Capture the cell that displays the provided text and extract its (X, Y) central coordinate. 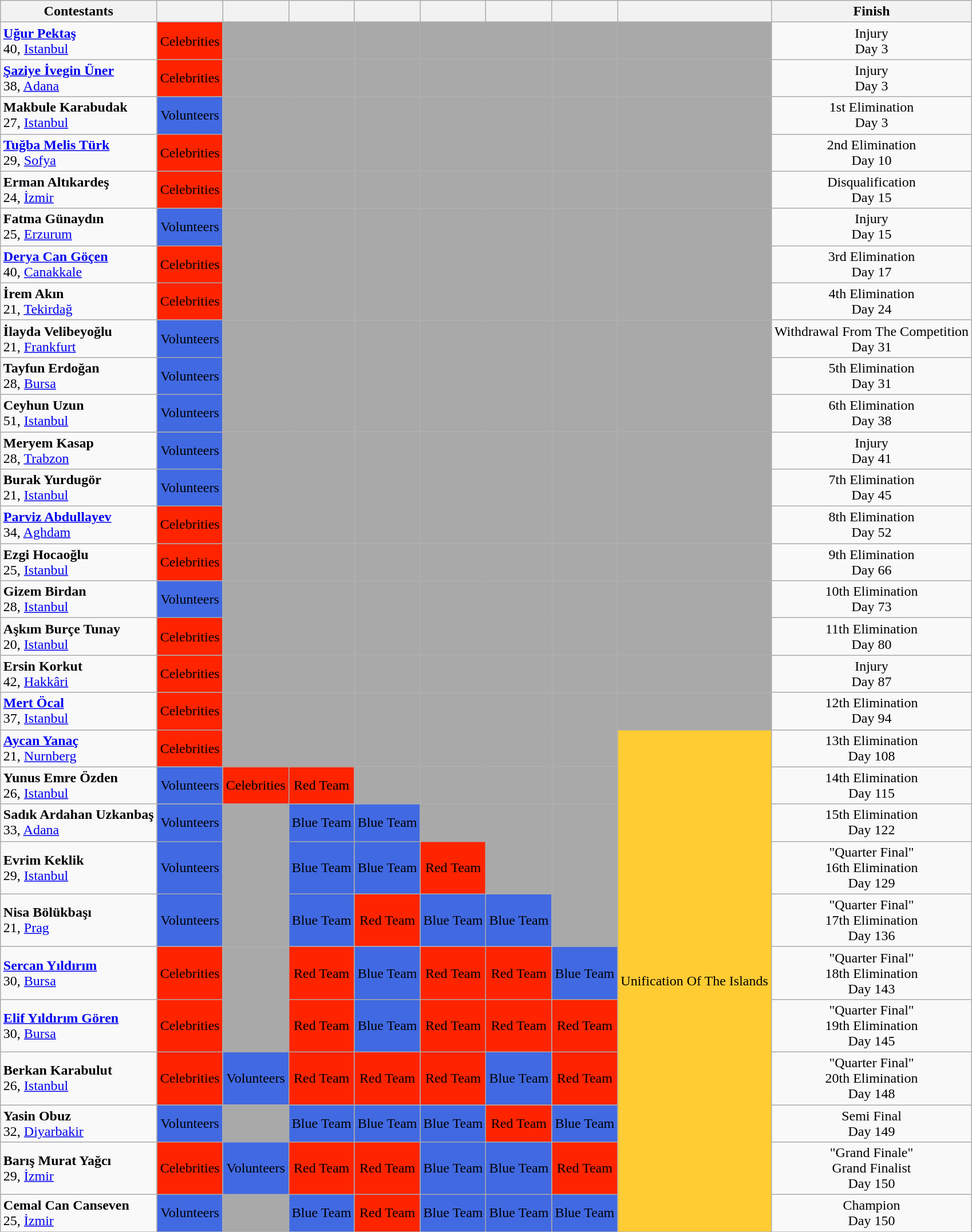
Yasin Obuz32, Diyarbakir (78, 1123)
5th EliminationDay 31 (871, 375)
Unification Of The Islands (695, 981)
Makbule Karabudak27, Istanbul (78, 116)
Burak Yurdugör21, Istanbul (78, 488)
Uğur Pektaş40, Istanbul (78, 41)
Cemal Can Canseven25, İzmir (78, 1213)
15th EliminationDay 122 (871, 823)
3rd EliminationDay 17 (871, 264)
Yunus Emre Özden26, Istanbul (78, 785)
Erman Altıkardeş24, İzmir (78, 190)
"Quarter Final"18th EliminationDay 143 (871, 973)
Ceyhun Uzun51, Istanbul (78, 413)
Semi FinalDay 149 (871, 1123)
InjuryDay 41 (871, 450)
Fatma Günaydın25, Erzurum (78, 227)
Berkan Karabulut26, Istanbul (78, 1078)
Barış Murat Yağcı29, İzmir (78, 1168)
2nd EliminationDay 10 (871, 152)
Contestants (78, 11)
Sadık Ardahan Uzkanbaş33, Adana (78, 823)
Sercan Yıldırım30, Bursa (78, 973)
Derya Can Göçen40, Canakkale (78, 264)
İrem Akın21, Tekirdağ (78, 301)
14th EliminationDay 115 (871, 785)
İlayda Velibeyoğlu21, Frankfurt (78, 339)
Evrim Keklik29, Istanbul (78, 867)
Ezgi Hocaoğlu25, Istanbul (78, 562)
13th EliminationDay 108 (871, 748)
8th EliminationDay 52 (871, 525)
7th EliminationDay 45 (871, 488)
"Quarter Final"17th EliminationDay 136 (871, 920)
DisqualificationDay 15 (871, 190)
InjuryDay 15 (871, 227)
10th EliminationDay 73 (871, 600)
Meryem Kasap28, Trabzon (78, 450)
6th EliminationDay 38 (871, 413)
Aşkım Burçe Tunay20, Istanbul (78, 636)
Ersin Korkut42, Hakkâri (78, 674)
12th EliminationDay 94 (871, 711)
"Quarter Final"19th EliminationDay 145 (871, 1025)
Elif Yıldırım Gören30, Bursa (78, 1025)
Tayfun Erdoğan28, Bursa (78, 375)
InjuryDay 87 (871, 674)
"Quarter Final"20th EliminationDay 148 (871, 1078)
Mert Öcal37, Istanbul (78, 711)
"Grand Finale"Grand FinalistDay 150 (871, 1168)
Finish (871, 11)
4th EliminationDay 24 (871, 301)
Aycan Yanaç21, Nurnberg (78, 748)
11th EliminationDay 80 (871, 636)
Parviz Abdullayev34, Aghdam (78, 525)
1st EliminationDay 3 (871, 116)
Tuğba Melis Türk29, Sofya (78, 152)
Şaziye İvegin Üner38, Adana (78, 78)
"Quarter Final"16th EliminationDay 129 (871, 867)
Withdrawal From The CompetitionDay 31 (871, 339)
Nisa Bölükbaşı21, Prag (78, 920)
ChampionDay 150 (871, 1213)
Gizem Birdan28, Istanbul (78, 600)
9th EliminationDay 66 (871, 562)
